From the cell containing the given text, extract its center point as [X, Y] coordinate. 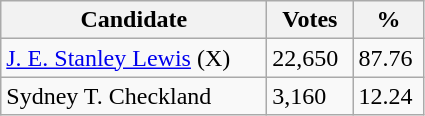
3,160 [310, 96]
12.24 [388, 96]
Candidate [134, 20]
% [388, 20]
22,650 [310, 58]
Votes [310, 20]
87.76 [388, 58]
Sydney T. Checkland [134, 96]
J. E. Stanley Lewis (X) [134, 58]
